Find where the given text appears and provide that cell's center as [x, y] coordinate. 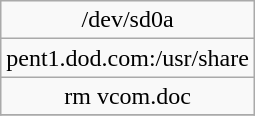
rm vcom.doc [128, 96]
/dev/sd0a [128, 20]
pent1.dod.com:/usr/share [128, 58]
